Find where the given text appears and provide that cell's center as [X, Y] coordinate. 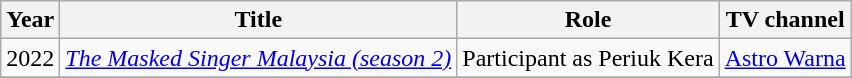
TV channel [785, 20]
2022 [30, 58]
Role [588, 20]
Title [258, 20]
The Masked Singer Malaysia (season 2) [258, 58]
Year [30, 20]
Participant as Periuk Kera [588, 58]
Astro Warna [785, 58]
